Pinpoint the cell where the given text exists, returning its [x, y] midpoint coordinate. 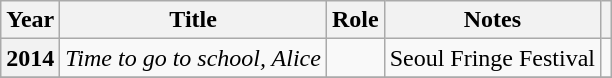
Seoul Fringe Festival [492, 58]
Year [30, 20]
Role [355, 20]
2014 [30, 58]
Title [194, 20]
Notes [492, 20]
Time to go to school, Alice [194, 58]
